Return [X, Y] of the center of cell containing provided text 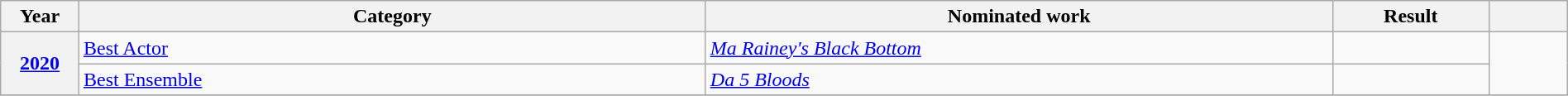
Nominated work [1019, 17]
Ma Rainey's Black Bottom [1019, 48]
Year [40, 17]
Result [1411, 17]
Category [392, 17]
Best Actor [392, 48]
Best Ensemble [392, 79]
Da 5 Bloods [1019, 79]
2020 [40, 64]
